Search for the cell housing the specified text and yield its [x, y] center coordinate. 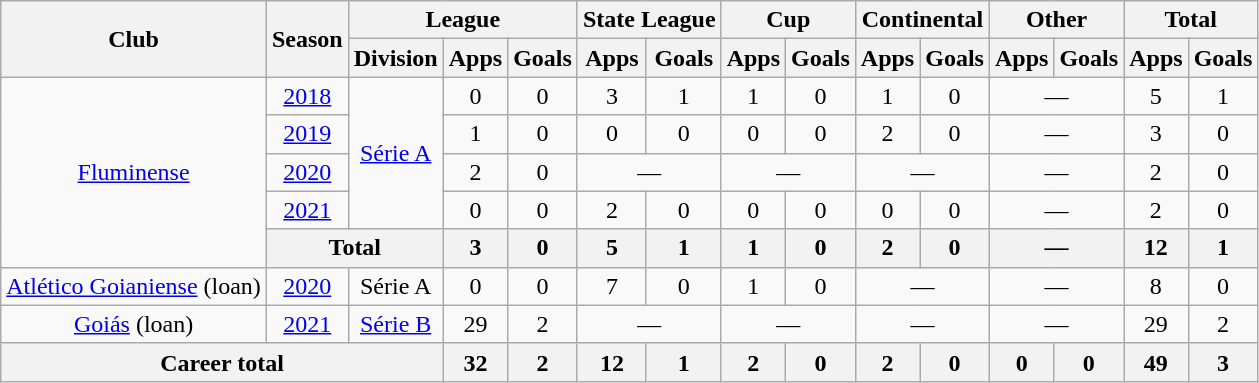
8 [1156, 286]
Division [396, 58]
7 [612, 286]
Season [307, 39]
Atlético Goianiense (loan) [134, 286]
Continental [922, 20]
Série B [396, 324]
League [462, 20]
Career total [222, 362]
Other [1056, 20]
Fluminense [134, 172]
2019 [307, 134]
32 [475, 362]
Goiás (loan) [134, 324]
State League [649, 20]
2018 [307, 96]
Cup [788, 20]
Club [134, 39]
49 [1156, 362]
